Provide the (x, y) coordinate of the cell's center where the given text is located.  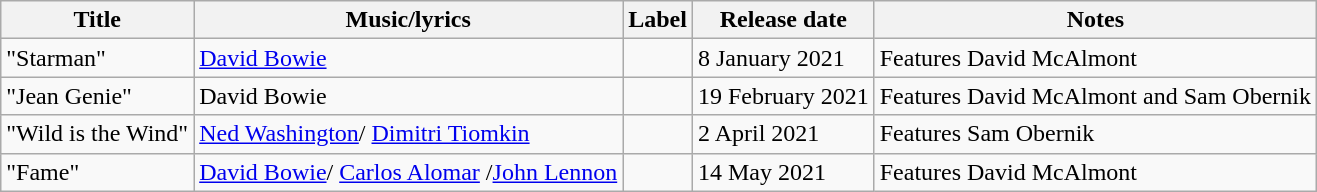
Features Sam Obernik (1095, 134)
Music/lyrics (408, 20)
Title (98, 20)
Release date (783, 20)
19 February 2021 (783, 96)
Label (658, 20)
David Bowie/ Carlos Alomar /John Lennon (408, 172)
"Jean Genie" (98, 96)
Features David McAlmont and Sam Obernik (1095, 96)
Notes (1095, 20)
"Wild is the Wind" (98, 134)
2 April 2021 (783, 134)
"Starman" (98, 58)
8 January 2021 (783, 58)
"Fame" (98, 172)
14 May 2021 (783, 172)
Ned Washington/ Dimitri Tiomkin (408, 134)
